Determine the (x, y) coordinate at the center of the cell enclosing the given text.  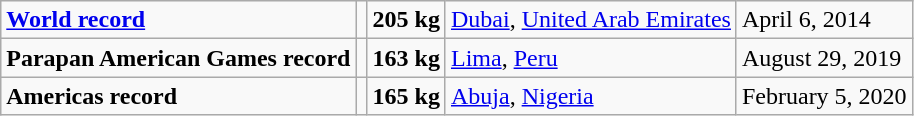
August 29, 2019 (824, 58)
Dubai, United Arab Emirates (590, 20)
163 kg (406, 58)
World record (178, 20)
Parapan American Games record (178, 58)
February 5, 2020 (824, 96)
Americas record (178, 96)
April 6, 2014 (824, 20)
Lima, Peru (590, 58)
165 kg (406, 96)
Abuja, Nigeria (590, 96)
205 kg (406, 20)
